Identify which cell holds the provided text, then report its (X, Y) central coordinate. 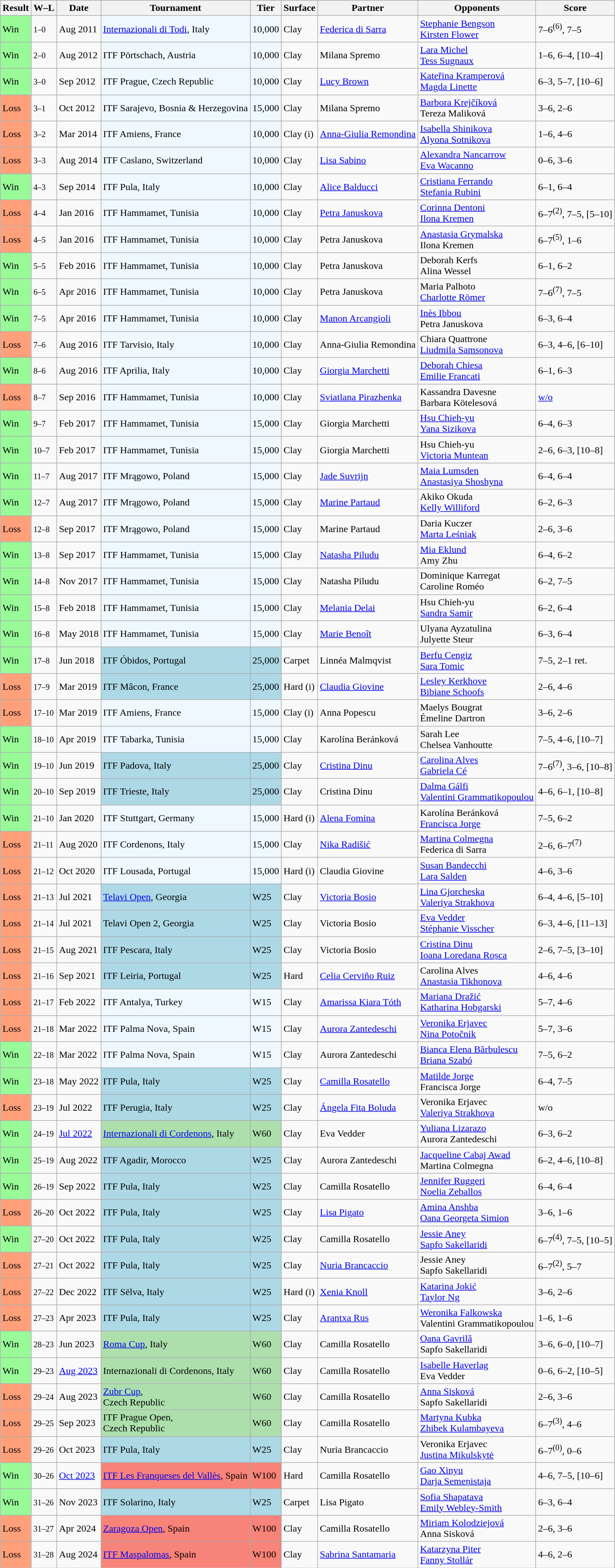
W–L (44, 8)
Carolina Alves Anastasia Tikhonova (477, 976)
Deborah Kerfs Alina Wessel (477, 265)
6–2, 4–6, [10–8] (575, 1160)
11–7 (44, 476)
6–4, 7–5 (575, 1081)
Jun 2023 (78, 1344)
25–19 (44, 1160)
10–7 (44, 450)
4–4 (44, 213)
27–20 (44, 1239)
Karolína Beránková (368, 739)
Dalma Gálfi Valentini Grammatikopoulou (477, 792)
6–1, 6–3 (575, 371)
29–25 (44, 1423)
Jacqueline Cabaj Awad Martina Colmegna (477, 1160)
Martina Colmegna Federica di Sarra (477, 844)
Sep 2022 (78, 1186)
6–1, 6–2 (575, 265)
17–9 (44, 687)
6–1, 6–4 (575, 187)
1–6, 1–6 (575, 1318)
Aug 2020 (78, 844)
1–0 (44, 29)
Veronika Erjavec Nina Potočnik (477, 1029)
Alexandra Nancarrow Eva Wacanno (477, 160)
17–8 (44, 660)
31–27 (44, 1528)
23–18 (44, 1081)
Sep 2023 (78, 1423)
Anastasia Grymalska Ilona Kremen (477, 239)
Weronika Falkowska Valentini Grammatikopoulou (477, 1318)
Manon Arcangioli (368, 318)
23–19 (44, 1107)
6–2, 7–5 (575, 581)
Telavi Open, Georgia (176, 897)
Sep 2016 (78, 397)
Lesley Kerkhove Bibiane Schoofs (477, 687)
Martyna Kubka Zhibek Kulambayeva (477, 1423)
ITF Trieste, Italy (176, 792)
Partner (368, 8)
ITF Maspalomas, Spain (176, 1554)
Sofia Shapatava Emily Webley-Smith (477, 1502)
Stephanie Bengson Kirsten Flower (477, 29)
Hsu Chieh-yu Victoria Muntean (477, 450)
Matilde Jorge Francisca Jorge (477, 1081)
8–7 (44, 397)
Isabella Shinikova Alyona Sotnikova (477, 134)
6–7(3), 4–6 (575, 1423)
22–18 (44, 1054)
May 2018 (78, 634)
13–8 (44, 555)
7–5, 4–6, [10–7] (575, 739)
6–3, 6–2 (575, 1134)
Feb 2016 (78, 265)
7–6 (44, 344)
Aug 2014 (78, 160)
Veronika Erjavec Valeriya Strakhova (477, 1107)
Cristiana Ferrando Stefania Rubini (477, 187)
Sep 2012 (78, 82)
Yuliana Lizarazo Aurora Zantedeschi (477, 1134)
Ulyana Ayzatulina Julyette Steur (477, 634)
7–6(7), 7–5 (575, 292)
Isabelle Haverlag Eva Vedder (477, 1371)
Hsu Chieh-yu Yana Sizikova (477, 424)
27–23 (44, 1318)
4–5 (44, 239)
4–6, 4–6 (575, 976)
31–28 (44, 1554)
Sviatlana Pirazhenka (368, 397)
1–6, 6–4, [10–4] (575, 55)
Gao Xinyu Darja Semeņistaja (477, 1476)
7–5 (44, 318)
Opponents (477, 8)
Chiara Quattrone Liudmila Samsonova (477, 344)
Marie Benoît (368, 634)
3–6, 6–0, [10–7] (575, 1344)
26–20 (44, 1213)
Celia Cerviño Ruiz (368, 976)
Sabrina Santamaria (368, 1554)
ITF Leiria, Portugal (176, 976)
ITF Prague Open, Czech Republic (176, 1423)
Sep 2019 (78, 792)
ITF Stuttgart, Germany (176, 818)
4–6, 2–6 (575, 1554)
4–6, 7–5, [10–6] (575, 1476)
2–6, 7–5, [3–10] (575, 949)
Apr 2023 (78, 1318)
Jan 2020 (78, 818)
0–6, 3–6 (575, 160)
Maria Palhoto Charlotte Römer (477, 292)
ITF Prague, Czech Republic (176, 82)
6–7(0), 0–6 (575, 1449)
Apr 2024 (78, 1528)
ITF Sëlva, Italy (176, 1291)
Alena Fomina (368, 818)
Jennifer Ruggeri Noelia Zeballos (477, 1186)
Internazionali di Todi, Italy (176, 29)
21–15 (44, 949)
29–26 (44, 1449)
Telavi Open 2, Georgia (176, 923)
Aug 2011 (78, 29)
28–23 (44, 1344)
Dec 2022 (78, 1291)
21–18 (44, 1029)
ITF Cordenons, Italy (176, 844)
21–11 (44, 844)
17–10 (44, 712)
6–3, 4–6, [6–10] (575, 344)
Tier (265, 8)
6–7(4), 7–5, [10–5] (575, 1239)
Dominique Karregat Caroline Roméo (477, 581)
Sep 2021 (78, 976)
12–7 (44, 502)
24–19 (44, 1134)
3–3 (44, 160)
Result (16, 8)
Aug 2021 (78, 949)
6–2, 6–4 (575, 607)
Berfu Cengiz Sara Tomic (477, 660)
Nov 2023 (78, 1502)
ITF Antalya, Turkey (176, 1002)
1–6, 4–6 (575, 134)
Corinna Dentoni Ilona Kremen (477, 213)
19–10 (44, 766)
Veronika Erjavec Justina Mikulskytė (477, 1449)
14–8 (44, 581)
12–8 (44, 529)
Oana Gavrilă Sapfo Sakellaridi (477, 1344)
Maia Lumsden Anastasiya Shoshyna (477, 476)
Score (575, 8)
2–6, 6–7(7) (575, 844)
20–10 (44, 792)
Aug 2012 (78, 55)
6–7(5), 1–6 (575, 239)
21–14 (44, 923)
Amarissa Kiara Tóth (368, 1002)
2–0 (44, 55)
9–7 (44, 424)
ITF Sarajevo, Bosnia & Herzegovina (176, 108)
Jun 2018 (78, 660)
Miriam Kolodziejová Anna Sisková (477, 1528)
Zaragoza Open, Spain (176, 1528)
Arantxa Rus (368, 1318)
Akiko Okuda Kelly Williford (477, 502)
Lisa Sabino (368, 160)
ITF Tabarka, Tunisia (176, 739)
3–2 (44, 134)
6–4, 4–6, [5–10] (575, 897)
Federica di Sarra (368, 29)
Hsu Chieh-yu Sandra Samir (477, 607)
5–5 (44, 265)
Lucy Brown (368, 82)
15–8 (44, 607)
2–6, 4–6 (575, 687)
Cristina Dinu Ioana Loredana Roșca (477, 949)
ITF Les Franqueses del Vallès, Spain (176, 1476)
Karolína Beránková Francisca Jorge (477, 818)
Anna Popescu (368, 712)
6–4, 6–3 (575, 424)
Anna Sisková Sapfo Sakellaridi (477, 1397)
7–6(7), 3–6, [10–8] (575, 766)
7–6(6), 7–5 (575, 29)
ITF Lousada, Portugal (176, 871)
Xenia Knoll (368, 1291)
Sep 2014 (78, 187)
27–21 (44, 1266)
Nov 2017 (78, 581)
Inès Ibbou Petra Januskova (477, 318)
6–3, 4–6, [11–13] (575, 923)
29–24 (44, 1397)
ITF Pörtschach, Austria (176, 55)
ITF Solarino, Italy (176, 1502)
21–12 (44, 871)
ITF Aprilia, Italy (176, 371)
Mia Eklund Amy Zhu (477, 555)
Ángela Fita Boluda (368, 1107)
21–16 (44, 976)
ITF Caslano, Switzerland (176, 160)
Tournament (176, 8)
Alice Balducci (368, 187)
Kassandra Davesne Barbara Kötelesová (477, 397)
27–22 (44, 1291)
Jade Suvrijn (368, 476)
4–6, 6–1, [10–8] (575, 792)
3–1 (44, 108)
16–8 (44, 634)
Apr 2019 (78, 739)
Nika Radišić (368, 844)
5–7, 4–6 (575, 1002)
21–10 (44, 818)
Mariana Dražić Katharina Hobgarski (477, 1002)
Feb 2022 (78, 1002)
ITF Pescara, Italy (176, 949)
26–19 (44, 1186)
ITF Perugia, Italy (176, 1107)
Lara Michel Tess Sugnaux (477, 55)
Linnéa Malmqvist (368, 660)
Aug 2024 (78, 1554)
29–23 (44, 1371)
6–5 (44, 292)
Roma Cup, Italy (176, 1344)
Carolina Alves Gabriela Cé (477, 766)
Barbora Krejčíková Tereza Maliková (477, 108)
Oct 2020 (78, 871)
ITF Tarvisio, Italy (176, 344)
4–3 (44, 187)
Aug 2022 (78, 1160)
Katarina Jokić Taylor Ng (477, 1291)
6–4, 6–2 (575, 555)
ITF Agadir, Morocco (176, 1160)
5–7, 3–6 (575, 1029)
ITF Óbidos, Portugal (176, 660)
18–10 (44, 739)
Jun 2019 (78, 766)
Katarzyna Piter Fanny Stollár (477, 1554)
21–17 (44, 1002)
4–6, 3–6 (575, 871)
Daria Kuczer Marta Leśniak (477, 529)
May 2022 (78, 1081)
Zubr Cup, Czech Republic (176, 1397)
Amina Anshba Oana Georgeta Simion (477, 1213)
0–6, 6–2, [10–5] (575, 1371)
31–26 (44, 1502)
Eva Vedder (368, 1134)
Eva Vedder Stéphanie Visscher (477, 923)
Date (78, 8)
6–7(2), 7–5, [5–10] (575, 213)
Feb 2018 (78, 607)
Oct 2012 (78, 108)
3–6, 1–6 (575, 1213)
Susan Bandecchi Lara Salden (477, 871)
ITF Mâcon, France (176, 687)
7–5, 2–1 ret. (575, 660)
6–7(2), 5–7 (575, 1266)
Mar 2014 (78, 134)
Surface (299, 8)
6–3, 5–7, [10–6] (575, 82)
3–0 (44, 82)
2–6, 6–3, [10–8] (575, 450)
6–2, 6–3 (575, 502)
Sarah Lee Chelsea Vanhoutte (477, 739)
Melania Delai (368, 607)
Bianca Elena Bărbulescu Briana Szabó (477, 1054)
Kateřina Kramperová Magda Linette (477, 82)
30–26 (44, 1476)
21–13 (44, 897)
8–6 (44, 371)
Deborah Chiesa Emilie Francati (477, 371)
Maelys Bougrat Émeline Dartron (477, 712)
Lina Gjorcheska Valeriya Strakhova (477, 897)
ITF Padova, Italy (176, 766)
